Return the [X, Y] coordinate for the center point of the cell that contains the specified text.  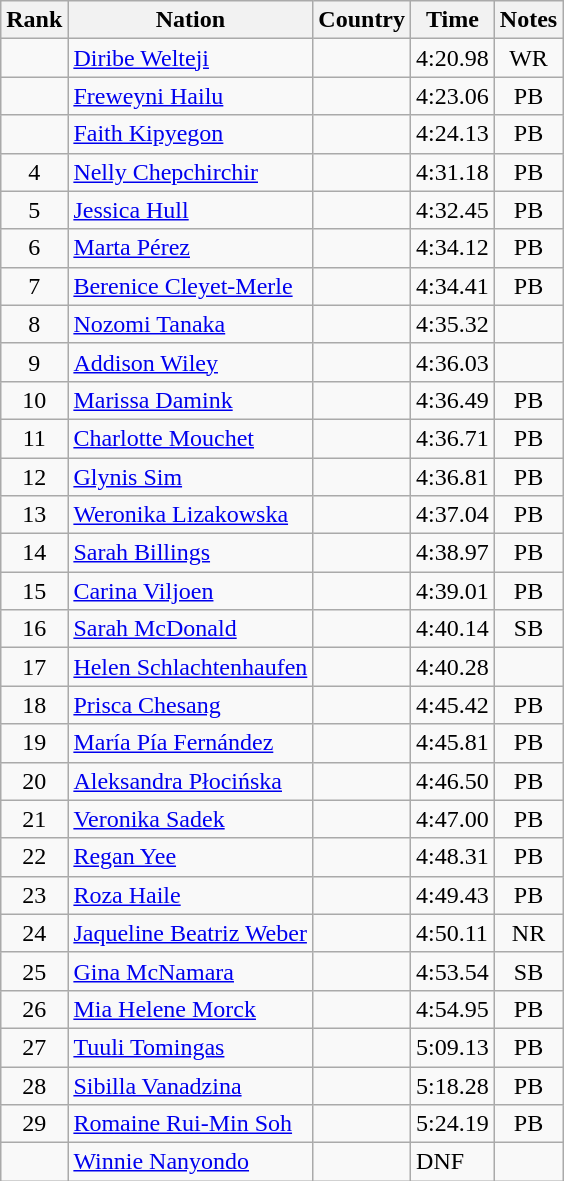
4:45.42 [453, 705]
4:36.49 [453, 400]
Jessica Hull [190, 210]
4:40.28 [453, 667]
Aleksandra Płocińska [190, 781]
Sarah McDonald [190, 629]
NR [528, 933]
4:47.00 [453, 819]
8 [34, 324]
27 [34, 1047]
Romaine Rui-Min Soh [190, 1124]
4:36.71 [453, 438]
5:09.13 [453, 1047]
4:37.04 [453, 515]
Glynis Sim [190, 477]
12 [34, 477]
Weronika Lizakowska [190, 515]
13 [34, 515]
Berenice Cleyet-Merle [190, 286]
4:54.95 [453, 1009]
María Pía Fernández [190, 743]
Nation [190, 20]
9 [34, 362]
Sarah Billings [190, 553]
26 [34, 1009]
4:31.18 [453, 172]
4:48.31 [453, 857]
Tuuli Tomingas [190, 1047]
Charlotte Mouchet [190, 438]
Notes [528, 20]
Helen Schlachtenhaufen [190, 667]
4:50.11 [453, 933]
5:24.19 [453, 1124]
4:32.45 [453, 210]
5:18.28 [453, 1085]
4:23.06 [453, 96]
16 [34, 629]
4:35.32 [453, 324]
Nozomi Tanaka [190, 324]
Carina Viljoen [190, 591]
4:46.50 [453, 781]
WR [528, 58]
4:38.97 [453, 553]
4 [34, 172]
4:39.01 [453, 591]
Country [362, 20]
Jaqueline Beatriz Weber [190, 933]
Mia Helene Morck [190, 1009]
4:34.41 [453, 286]
Diribe Welteji [190, 58]
Freweyni Hailu [190, 96]
Nelly Chepchirchir [190, 172]
5 [34, 210]
Roza Haile [190, 895]
Time [453, 20]
4:40.14 [453, 629]
17 [34, 667]
4:45.81 [453, 743]
Marta Pérez [190, 248]
28 [34, 1085]
4:36.03 [453, 362]
Addison Wiley [190, 362]
4:24.13 [453, 134]
4:49.43 [453, 895]
20 [34, 781]
22 [34, 857]
4:36.81 [453, 477]
11 [34, 438]
Winnie Nanyondo [190, 1162]
25 [34, 971]
29 [34, 1124]
Prisca Chesang [190, 705]
Sibilla Vanadzina [190, 1085]
24 [34, 933]
4:20.98 [453, 58]
23 [34, 895]
15 [34, 591]
Regan Yee [190, 857]
DNF [453, 1162]
14 [34, 553]
Veronika Sadek [190, 819]
Rank [34, 20]
Faith Kipyegon [190, 134]
18 [34, 705]
10 [34, 400]
7 [34, 286]
4:34.12 [453, 248]
Marissa Damink [190, 400]
6 [34, 248]
Gina McNamara [190, 971]
4:53.54 [453, 971]
19 [34, 743]
21 [34, 819]
